Find where the given text appears and provide that cell's center as [X, Y] coordinate. 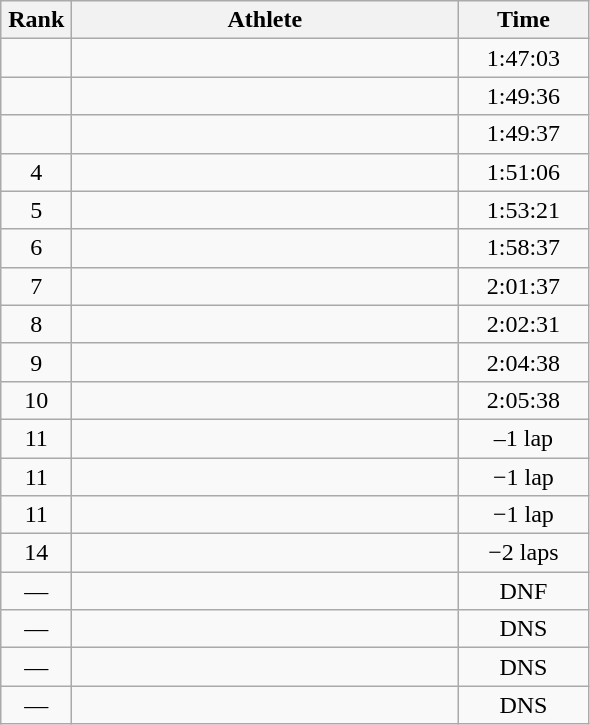
2:01:37 [524, 286]
14 [36, 553]
6 [36, 248]
1:58:37 [524, 248]
9 [36, 362]
1:47:03 [524, 58]
1:49:36 [524, 96]
8 [36, 324]
2:05:38 [524, 400]
4 [36, 172]
1:49:37 [524, 134]
2:02:31 [524, 324]
1:53:21 [524, 210]
10 [36, 400]
1:51:06 [524, 172]
Athlete [265, 20]
2:04:38 [524, 362]
–1 lap [524, 438]
−2 laps [524, 553]
7 [36, 286]
Time [524, 20]
5 [36, 210]
DNF [524, 591]
Rank [36, 20]
